Capture the cell that displays the provided text and extract its [X, Y] central coordinate. 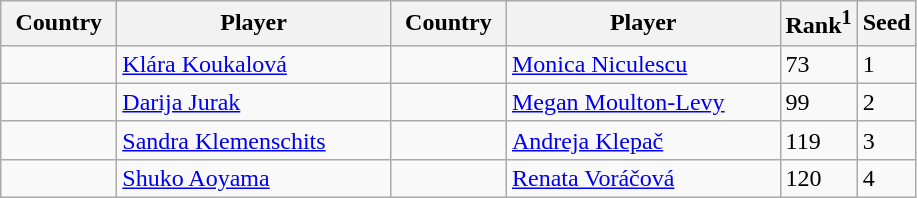
Rank1 [818, 24]
Klára Koukalová [254, 64]
Megan Moulton-Levy [643, 102]
Andreja Klepač [643, 140]
120 [818, 178]
99 [818, 102]
Darija Jurak [254, 102]
Shuko Aoyama [254, 178]
73 [818, 64]
Renata Voráčová [643, 178]
119 [818, 140]
2 [886, 102]
Seed [886, 24]
3 [886, 140]
Sandra Klemenschits [254, 140]
Monica Niculescu [643, 64]
1 [886, 64]
4 [886, 178]
